Determine the [x, y] coordinate at the center of the cell enclosing the given text.  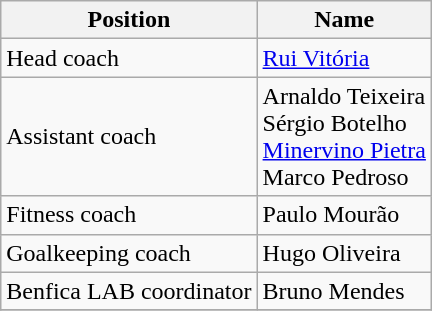
Bruno Mendes [344, 291]
Assistant coach [129, 136]
Paulo Mourão [344, 215]
Fitness coach [129, 215]
Name [344, 20]
Arnaldo TeixeiraSérgio BotelhoMinervino PietraMarco Pedroso [344, 136]
Position [129, 20]
Rui Vitória [344, 58]
Head coach [129, 58]
Benfica LAB coordinator [129, 291]
Hugo Oliveira [344, 253]
Goalkeeping coach [129, 253]
